Extract the [x, y] coordinate from the center of the cell holding the provided text.  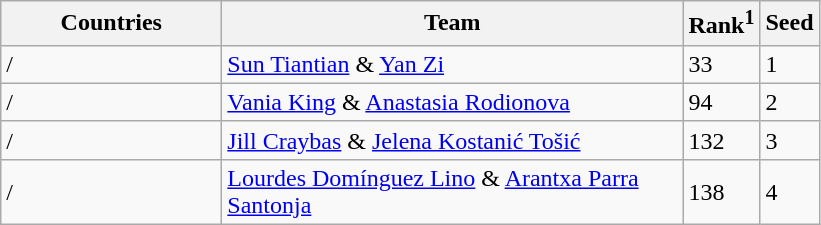
Lourdes Domínguez Lino & Arantxa Parra Santonja [452, 192]
33 [722, 64]
Rank1 [722, 24]
Team [452, 24]
94 [722, 102]
2 [790, 102]
132 [722, 140]
Jill Craybas & Jelena Kostanić Tošić [452, 140]
138 [722, 192]
Vania King & Anastasia Rodionova [452, 102]
Countries [112, 24]
3 [790, 140]
1 [790, 64]
Sun Tiantian & Yan Zi [452, 64]
Seed [790, 24]
4 [790, 192]
